Identify which cell holds the provided text, then report its (X, Y) central coordinate. 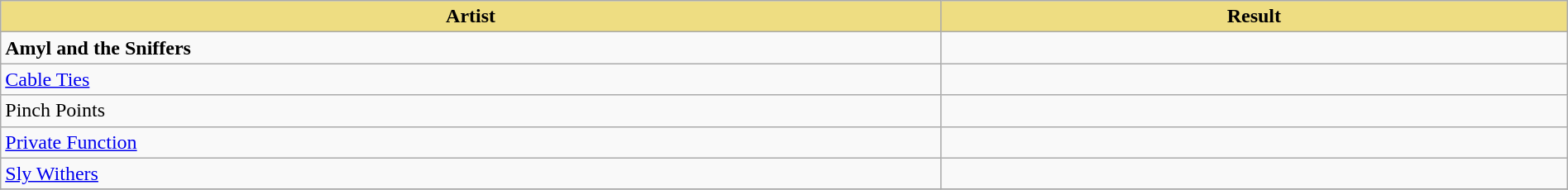
Private Function (471, 142)
Artist (471, 17)
Amyl and the Sniffers (471, 48)
Sly Withers (471, 173)
Cable Ties (471, 79)
Pinch Points (471, 111)
Result (1254, 17)
